Identify which cell holds the provided text, then report its [x, y] central coordinate. 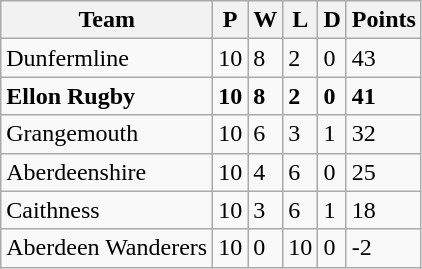
4 [266, 172]
Points [384, 20]
Grangemouth [107, 134]
41 [384, 96]
Ellon Rugby [107, 96]
L [300, 20]
18 [384, 210]
P [230, 20]
43 [384, 58]
-2 [384, 248]
Dunfermline [107, 58]
Aberdeen Wanderers [107, 248]
32 [384, 134]
D [332, 20]
25 [384, 172]
Team [107, 20]
W [266, 20]
Caithness [107, 210]
Aberdeenshire [107, 172]
